Provide the (x, y) coordinate of the cell's center where the given text is located.  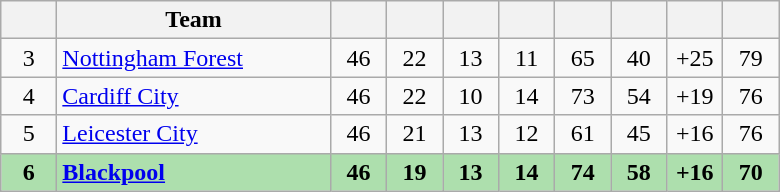
19 (414, 172)
21 (414, 134)
45 (639, 134)
12 (527, 134)
11 (527, 58)
Cardiff City (194, 96)
54 (639, 96)
58 (639, 172)
79 (751, 58)
Leicester City (194, 134)
70 (751, 172)
40 (639, 58)
6 (29, 172)
+19 (695, 96)
Nottingham Forest (194, 58)
5 (29, 134)
74 (583, 172)
10 (470, 96)
65 (583, 58)
4 (29, 96)
Team (194, 20)
61 (583, 134)
3 (29, 58)
+25 (695, 58)
73 (583, 96)
Blackpool (194, 172)
